Search for the cell housing the specified text and yield its (X, Y) center coordinate. 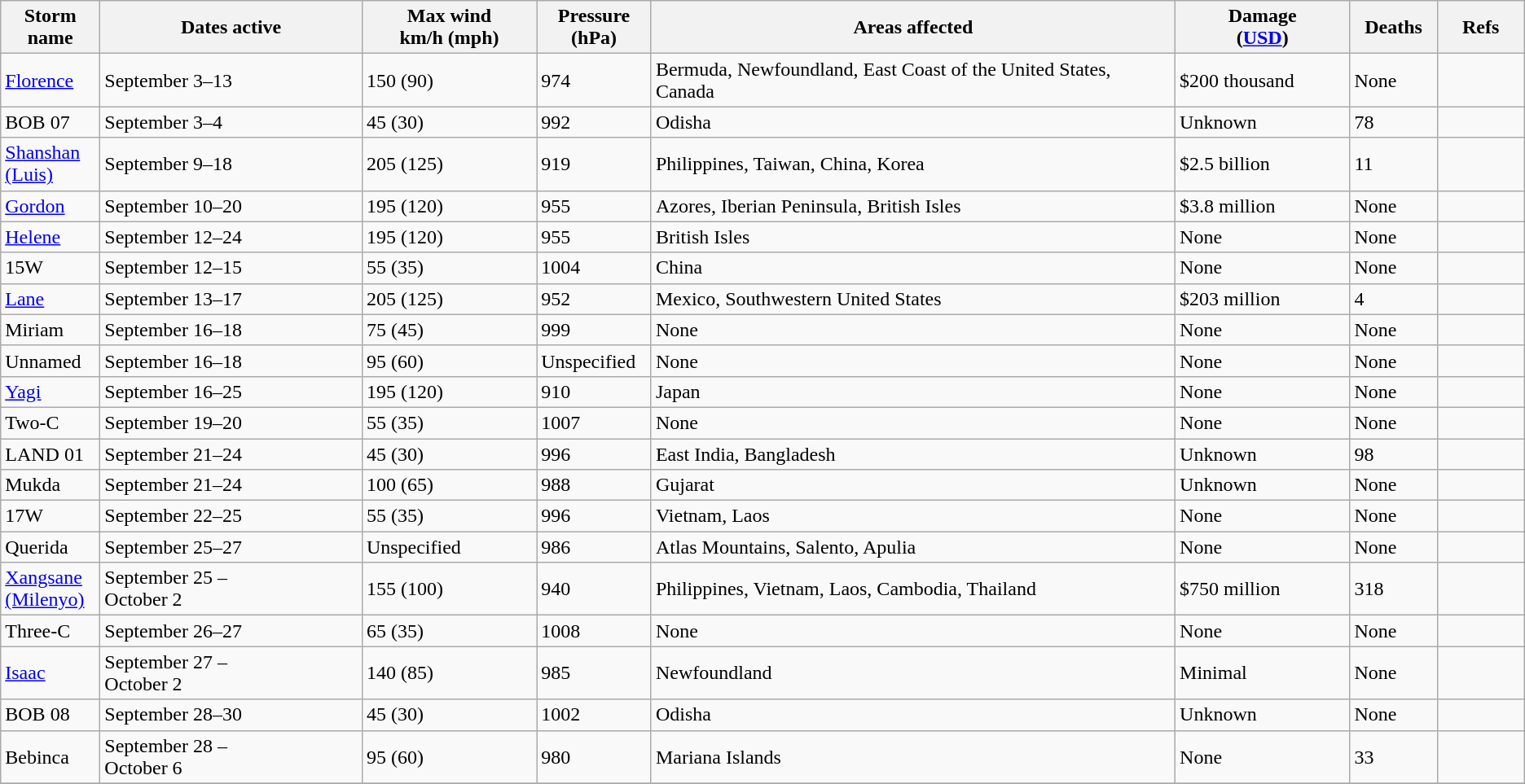
Bebinca (51, 757)
Shanshan (Luis) (51, 164)
September 12–15 (231, 268)
1002 (595, 715)
Mariana Islands (912, 757)
BOB 07 (51, 122)
Atlas Mountains, Salento, Apulia (912, 547)
Isaac (51, 672)
September 3–4 (231, 122)
Vietnam, Laos (912, 516)
17W (51, 516)
78 (1393, 122)
98 (1393, 453)
986 (595, 547)
Refs (1481, 28)
940 (595, 589)
Newfoundland (912, 672)
15W (51, 268)
992 (595, 122)
Xangsane (Milenyo) (51, 589)
Mukda (51, 485)
1008 (595, 631)
September 27 –October 2 (231, 672)
Helene (51, 237)
Florence (51, 80)
September 12–24 (231, 237)
910 (595, 392)
LAND 01 (51, 453)
September 10–20 (231, 206)
$750 million (1263, 589)
Deaths (1393, 28)
September 26–27 (231, 631)
Two-C (51, 423)
Philippines, Vietnam, Laos, Cambodia, Thailand (912, 589)
140 (85) (449, 672)
4 (1393, 299)
980 (595, 757)
Yagi (51, 392)
919 (595, 164)
Azores, Iberian Peninsula, British Isles (912, 206)
September 28 –October 6 (231, 757)
75 (45) (449, 330)
BOB 08 (51, 715)
Gordon (51, 206)
September 19–20 (231, 423)
$203 million (1263, 299)
Gujarat (912, 485)
33 (1393, 757)
China (912, 268)
$200 thousand (1263, 80)
Querida (51, 547)
$3.8 million (1263, 206)
Three-C (51, 631)
Mexico, Southwestern United States (912, 299)
East India, Bangladesh (912, 453)
September 9–18 (231, 164)
September 3–13 (231, 80)
Miriam (51, 330)
985 (595, 672)
Max windkm/h (mph) (449, 28)
September 25 –October 2 (231, 589)
British Isles (912, 237)
155 (100) (449, 589)
Unnamed (51, 361)
Areas affected (912, 28)
150 (90) (449, 80)
11 (1393, 164)
999 (595, 330)
Dates active (231, 28)
1004 (595, 268)
Damage(USD) (1263, 28)
Philippines, Taiwan, China, Korea (912, 164)
September 16–25 (231, 392)
September 28–30 (231, 715)
September 25–27 (231, 547)
318 (1393, 589)
Minimal (1263, 672)
988 (595, 485)
$2.5 billion (1263, 164)
Lane (51, 299)
September 13–17 (231, 299)
Pressure(hPa) (595, 28)
65 (35) (449, 631)
Storm name (51, 28)
1007 (595, 423)
Bermuda, Newfoundland, East Coast of the United States, Canada (912, 80)
September 22–25 (231, 516)
952 (595, 299)
974 (595, 80)
Japan (912, 392)
100 (65) (449, 485)
